Pinpoint the cell where the given text exists, returning its [X, Y] midpoint coordinate. 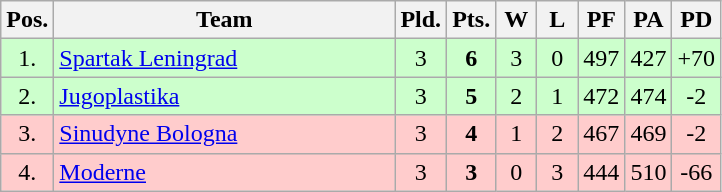
2. [28, 96]
6 [472, 58]
-66 [696, 172]
497 [602, 58]
3. [28, 134]
4. [28, 172]
PD [696, 20]
Pos. [28, 20]
4 [472, 134]
W [516, 20]
5 [472, 96]
Sinudyne Bologna [224, 134]
Spartak Leningrad [224, 58]
+70 [696, 58]
Pts. [472, 20]
444 [602, 172]
Team [224, 20]
Moderne [224, 172]
Pld. [421, 20]
469 [648, 134]
474 [648, 96]
PA [648, 20]
PF [602, 20]
Jugoplastika [224, 96]
1. [28, 58]
427 [648, 58]
510 [648, 172]
L [558, 20]
467 [602, 134]
472 [602, 96]
